Pinpoint the cell where the given text exists, returning its (X, Y) midpoint coordinate. 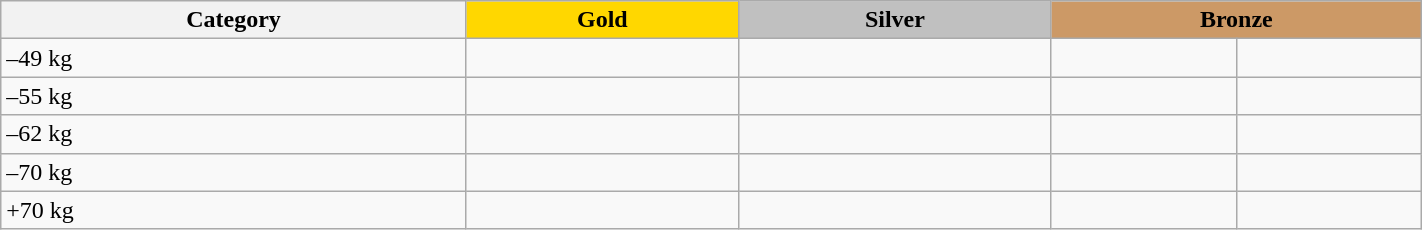
+70 kg (234, 210)
–55 kg (234, 96)
–49 kg (234, 58)
Gold (602, 20)
Bronze (1236, 20)
Category (234, 20)
Silver (894, 20)
–62 kg (234, 134)
–70 kg (234, 172)
